Return (X, Y) of the center of cell containing provided text 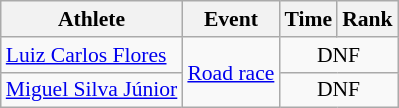
Rank (368, 19)
Miguel Silva Júnior (92, 90)
Luiz Carlos Flores (92, 55)
Athlete (92, 19)
Time (308, 19)
Road race (230, 72)
Event (230, 19)
